Scan for the cell matching the given text and deliver its (X, Y) coordinate at center. 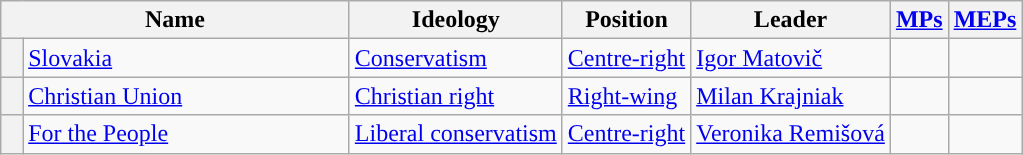
Liberal conservatism (456, 134)
MEPs (985, 20)
For the People (186, 134)
Ideology (456, 20)
Right-wing (626, 96)
Leader (791, 20)
MPs (919, 20)
Christian right (456, 96)
Veronika Remišová (791, 134)
Conservatism (456, 58)
Milan Krajniak (791, 96)
Position (626, 20)
Igor Matovič (791, 58)
Name (176, 20)
Christian Union (186, 96)
Slovakia (186, 58)
